Find where the given text appears and provide that cell's center as [X, Y] coordinate. 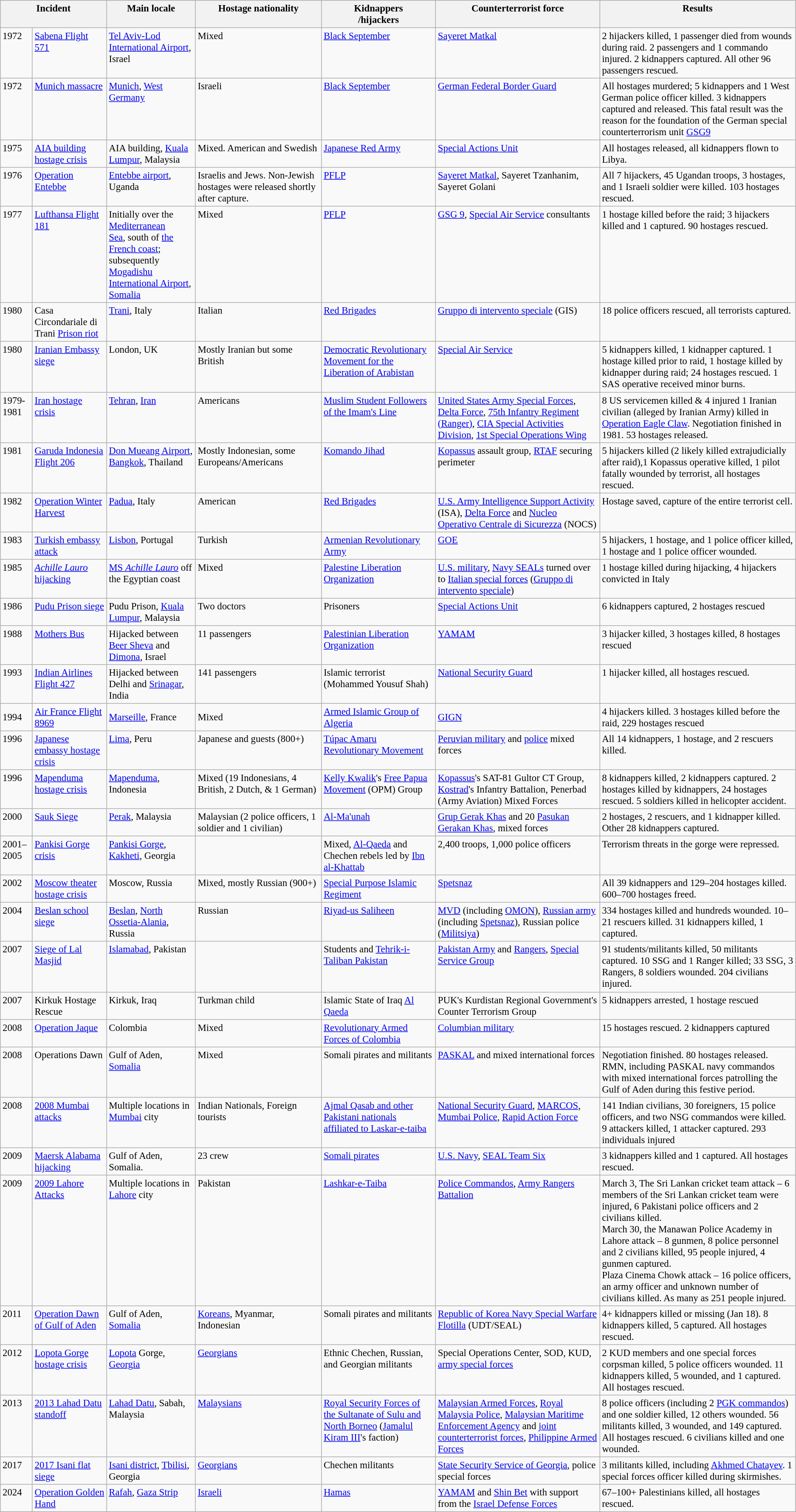
Prisoners [379, 612]
Koreans, Myanmar, Indonesian [258, 1325]
Japanese Red Army [379, 154]
Isani district, Tbilisi, Georgia [151, 1471]
2004 [17, 922]
London, UK [151, 367]
67–100+ Palestinians killed, all hostages rescued. [697, 1498]
Lima, Peru [151, 750]
1975 [17, 154]
1983 [17, 546]
Don Mueang Airport, Bangkok, Thailand [151, 467]
18 police officers rescued, all terrorists captured. [697, 322]
Palestinian Liberation Organization [379, 645]
Results [697, 14]
All 14 kidnappers, 1 hostage, and 2 rescuers killed. [697, 750]
Palestine Liberation Organization [379, 579]
American [258, 512]
U.S. military, Navy SEALs turned over to Italian special forces (Gruppo di intervento speciale) [518, 579]
Somali pirates [379, 1162]
Mixed (19 Indonesians, 4 British, 2 Dutch, & 1 German) [258, 790]
Kirkuk, Iraq [151, 1005]
Operation Golden Hand [70, 1498]
Kirkuk Hostage Rescue [70, 1005]
6 kidnappers captured, 2 hostages rescued [697, 612]
Hostage saved, capture of the entire terrorist cell. [697, 512]
Air France Flight 8969 [70, 717]
3 militants killed, including Akhmed Chatayev. 1 special forces officer killed during skirmishes. [697, 1471]
Islamic terrorist (Mohammed Yousuf Shah) [379, 684]
Multiple locations in Mumbai city [151, 1123]
Mostly Iranian but some British [258, 367]
4+ kidnappers killed or missing (Jan 18). 8 kidnappers killed, 5 captured. All hostages rescued. [697, 1325]
Sabena Flight 571 [70, 54]
4 hijackers killed. 3 hostages killed before the raid, 229 hostages rescued [697, 717]
Pakistan [258, 1240]
Ajmal Qasab and other Pakistani nationals affiliated to Laskar-e-taiba [379, 1123]
Terrorism threats in the gorge were repressed. [697, 856]
Pakistan Army and Rangers, Special Service Group [518, 967]
Operation Jaque [70, 1033]
Multiple locations in Lahore city [151, 1240]
Armed Islamic Group of Algeria [379, 717]
1979-1981 [17, 417]
AIA building hostage crisis [70, 154]
GSG 9, Special Air Service consultants [518, 255]
3 kidnappers killed and 1 captured. All hostages rescued. [697, 1162]
2013 [17, 1426]
Komando Jihad [379, 467]
GOE [518, 546]
Pudu Prison, Kuala Lumpur, Malaysia [151, 612]
Japanese embassy hostage crisis [70, 750]
Trani, Italy [151, 322]
GIGN [518, 717]
Iranian Embassy siege [70, 367]
3 hijacker killed, 3 hostages killed, 8 hostages rescued [697, 645]
Lopota Gorge hostage crisis [70, 1370]
Garuda Indonesia Flight 206 [70, 467]
MVD (including OMON), Russian army (including Spetsnaz), Russian police (Militsiya) [518, 922]
Initially over the MediterraneanSea, south of the French coast;subsequently Mogadishu International Airport, Somalia [151, 255]
Turkman child [258, 1005]
Kopassus's SAT-81 Gultor CT Group, Kostrad's Infantry Battalion, Penerbad (Army Aviation) Mixed Forces [518, 790]
PUK's Kurdistan Regional Government's Counter Terrorism Group [518, 1005]
Hamas [379, 1498]
Malaysian Armed Forces, Royal Malaysia Police, Malaysian Maritime Enforcement Agency and joint counterterrorist forces, Philippine Armed Forces [518, 1426]
5 hijackers, 1 hostage, and 1 police officer killed, 1 hostage and 1 police officer wounded. [697, 546]
141 passengers [258, 684]
All 39 kidnappers and 129–204 hostages killed. 600–700 hostages freed. [697, 889]
Police Commandos, Army Rangers Battalion [518, 1240]
1986 [17, 612]
Mixed, Al-Qaeda and Chechen rebels led by Ibn al-Khattab [379, 856]
Sauk Siege [70, 823]
U.S. Army Intelligence Support Activity (ISA), Delta Force and Nucleo Operativo Centrale di Sicurezza (NOCS) [518, 512]
Italian [258, 322]
Special Purpose Islamic Regiment [379, 889]
Siege of Lal Masjid [70, 967]
2,400 troops, 1,000 police officers [518, 856]
1988 [17, 645]
Operation Dawn of Gulf of Aden [70, 1325]
Pankisi Gorge, Kakheti, Georgia [151, 856]
YAMAM and Shin Bet with support from the Israel Defense Forces [518, 1498]
Operation Entebbe [70, 187]
Operations Dawn [70, 1072]
Munich, West Germany [151, 109]
Armenian Revolutionary Army [379, 546]
1994 [17, 717]
United States Army Special Forces, Delta Force, 75th Infantry Regiment (Ranger), CIA Special Activities Division, 1st Special Operations Wing [518, 417]
Incident [54, 14]
1981 [17, 467]
Padua, Italy [151, 512]
Pankisi Gorge crisis [70, 856]
Colombia [151, 1033]
Ethnic Chechen, Russian, and Georgian militants [379, 1370]
Lopota Gorge, Georgia [151, 1370]
Turkish [258, 546]
Munich massacre [70, 109]
11 passengers [258, 645]
Kelly Kwalik's Free Papua Movement (OPM) Group [379, 790]
Pudu Prison siege [70, 612]
2008 Mumbai attacks [70, 1123]
Gruppo di intervento speciale (GIS) [518, 322]
PASKAL and mixed international forces [518, 1072]
Mapenduma, Indonesia [151, 790]
State Security Service of Georgia, police special forces [518, 1471]
Túpac Amaru Revolutionary Movement [379, 750]
Sayeret Matkal, Sayeret Tzanhanim, Sayeret Golani [518, 187]
Lisbon, Portugal [151, 546]
2009 Lahore Attacks [70, 1240]
National Security Guard [518, 684]
Moscow theater hostage crisis [70, 889]
Beslan, North Ossetia-Alania, Russia [151, 922]
Hijacked between Beer Sheva and Dimona, Israel [151, 645]
MS Achille Lauro off the Egyptian coast [151, 579]
1 hijacker killed, all hostages rescued. [697, 684]
Muslim Student Followers of the Imam's Line [379, 417]
2013 Lahad Datu standoff [70, 1426]
1993 [17, 684]
Casa Circondariale di Trani Prison riot [70, 322]
1977 [17, 255]
Americans [258, 417]
Grup Gerak Khas and 20 Pasukan Gerakan Khas, mixed forces [518, 823]
Operation Winter Harvest [70, 512]
Kidnappers/hijackers [379, 14]
Maersk Alabama hijacking [70, 1162]
YAMAM [518, 645]
Riyad-us Saliheen [379, 922]
1985 [17, 579]
Chechen militants [379, 1471]
All hostages released, all kidnappers flown to Libya. [697, 154]
Perak, Malaysia [151, 823]
Special Air Service [518, 367]
2011 [17, 1325]
Royal Security Forces of the Sultanate of Sulu and North Borneo (Jamalul Kiram III's faction) [379, 1426]
Achille Lauro hijacking [70, 579]
Lashkar-e-Taiba [379, 1240]
Israelis and Jews. Non-Jewish hostages were released shortly after capture. [258, 187]
Lufthansa Flight 181 [70, 255]
Iran hostage crisis [70, 417]
Malaysians [258, 1426]
Spetsnaz [518, 889]
Japanese and guests (800+) [258, 750]
National Security Guard, MARCOS, Mumbai Police, Rapid Action Force [518, 1123]
Moscow, Russia [151, 889]
Peruvian military and police mixed forces [518, 750]
Marseille, France [151, 717]
Islamic State of Iraq Al Qaeda [379, 1005]
Lahad Datu, Sabah, Malaysia [151, 1426]
8 kidnappers killed, 2 kidnappers captured. 2 hostages killed by kidnappers, 24 hostages rescued. 5 soldiers killed in helicopter accident. [697, 790]
334 hostages killed and hundreds wounded. 10–21 rescuers killed. 31 kidnappers killed, 1 captured. [697, 922]
Entebbe airport, Uganda [151, 187]
Beslan school siege [70, 922]
Mixed. American and Swedish [258, 154]
All 7 hijackers, 45 Ugandan troops, 3 hostages, and 1 Israeli soldier were killed. 103 hostages rescued. [697, 187]
1 hostage killed before the raid; 3 hijackers killed and 1 captured. 90 hostages rescued. [697, 255]
91 students/militants killed, 50 militants captured. 10 SSG and 1 Ranger killed; 33 SSG, 3 Rangers, 8 soldiers wounded. 204 civilians injured. [697, 967]
AIA building, Kuala Lumpur, Malaysia [151, 154]
Mostly Indonesian, some Europeans/Americans [258, 467]
1982 [17, 512]
2017 [17, 1471]
Revolutionary Armed Forces of Colombia [379, 1033]
German Federal Border Guard [518, 109]
Hostage nationality [258, 14]
15 hostages rescued. 2 kidnappers captured [697, 1033]
Malaysian (2 police officers, 1 soldier and 1 civilian) [258, 823]
Rafah, Gaza Strip [151, 1498]
Al-Ma'unah [379, 823]
Columbian military [518, 1033]
Hijacked between Delhi and Srinagar, India [151, 684]
Turkish embassy attack [70, 546]
2001–2005 [17, 856]
U.S. Navy, SEAL Team Six [518, 1162]
2002 [17, 889]
2024 [17, 1498]
Sayeret Matkal [518, 54]
Mothers Bus [70, 645]
Democratic Revolutionary Movement for the Liberation of Arabistan [379, 367]
1 hostage killed during hijacking, 4 hijackers convicted in Italy [697, 579]
2017 Isani flat siege [70, 1471]
2000 [17, 823]
Two doctors [258, 612]
Kopassus assault group, RTAF securing perimeter [518, 467]
2012 [17, 1370]
Mapenduma hostage crisis [70, 790]
Main locale [151, 14]
Russian [258, 922]
Students and Tehrik-i-Taliban Pakistan [379, 967]
1976 [17, 187]
5 kidnappers arrested, 1 hostage rescued [697, 1005]
Special Operations Center, SOD, KUD, army special forces [518, 1370]
Counterterrorist force [518, 14]
Tehran, Iran [151, 417]
Mixed, mostly Russian (900+) [258, 889]
Tel Aviv-Lod International Airport, Israel [151, 54]
2 hostages, 2 rescuers, and 1 kidnapper killed. Other 28 kidnappers captured. [697, 823]
Indian Nationals, Foreign tourists [258, 1123]
Gulf of Aden, Somalia. [151, 1162]
Republic of Korea Navy Special Warfare Flotilla (UDT/SEAL) [518, 1325]
23 crew [258, 1162]
Islamabad, Pakistan [151, 967]
Indian Airlines Flight 427 [70, 684]
